From the cell containing the given text, extract its center point as (x, y) coordinate. 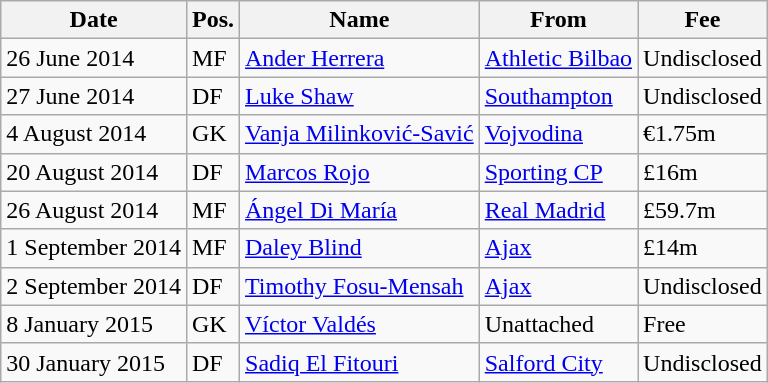
Luke Shaw (360, 96)
20 August 2014 (94, 172)
Date (94, 20)
€1.75m (703, 134)
From (558, 20)
Name (360, 20)
26 August 2014 (94, 210)
Ander Herrera (360, 58)
8 January 2015 (94, 324)
Athletic Bilbao (558, 58)
Fee (703, 20)
26 June 2014 (94, 58)
Timothy Fosu-Mensah (360, 286)
Sporting CP (558, 172)
Free (703, 324)
Daley Blind (360, 248)
£16m (703, 172)
Unattached (558, 324)
4 August 2014 (94, 134)
Vanja Milinković-Savić (360, 134)
Southampton (558, 96)
2 September 2014 (94, 286)
Pos. (212, 20)
Víctor Valdés (360, 324)
£59.7m (703, 210)
27 June 2014 (94, 96)
Salford City (558, 362)
Sadiq El Fitouri (360, 362)
Ángel Di María (360, 210)
Vojvodina (558, 134)
Marcos Rojo (360, 172)
30 January 2015 (94, 362)
Real Madrid (558, 210)
1 September 2014 (94, 248)
£14m (703, 248)
